Search for the cell housing the specified text and yield its (X, Y) center coordinate. 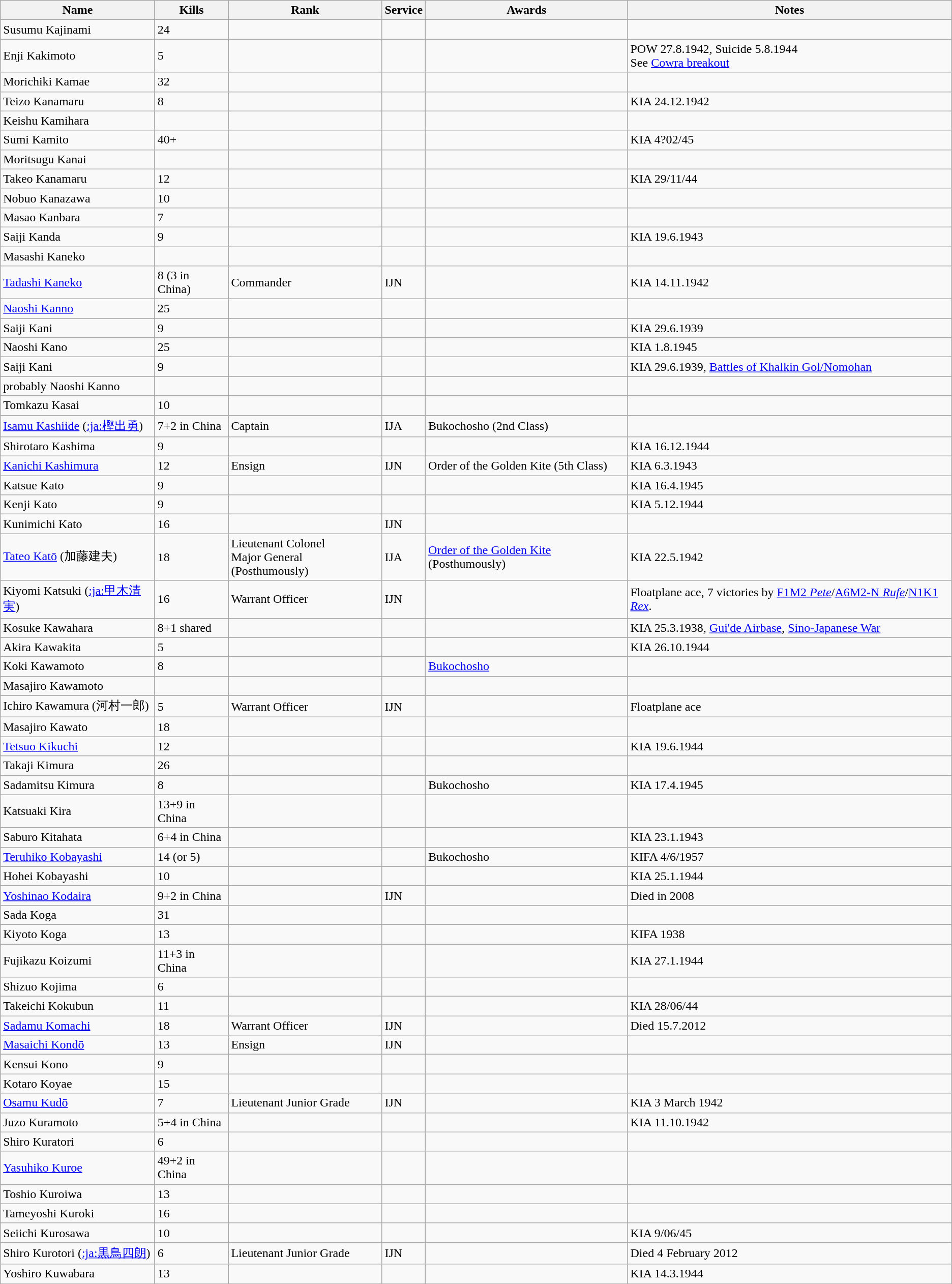
8 (3 in China) (191, 283)
KIA 4?02/45 (789, 140)
14 (or 5) (191, 857)
Floatplane ace (789, 706)
Lieutenant ColonelMajor General (Posthumously) (305, 557)
KIA 27.1.1944 (789, 960)
Kills (191, 10)
KIA 23.1.1943 (789, 837)
Masao Kanbara (77, 217)
KIA 24.12.1942 (789, 101)
24 (191, 30)
Service (404, 10)
KIA 16.12.1944 (789, 447)
Kosuke Kawahara (77, 628)
Katsuaki Kira (77, 811)
KIA 19.6.1944 (789, 746)
Kunimichi Kato (77, 524)
Masajiro Kawato (77, 727)
POW 27.8.1942, Suicide 5.8.1944See Cowra breakout (789, 56)
Sadamu Komachi (77, 1026)
Kanichi Kashimura (77, 466)
Takaji Kimura (77, 766)
11 (191, 1006)
40+ (191, 140)
Seiichi Kurosawa (77, 1233)
Shiro Kuratori (77, 1142)
11+3 in China (191, 960)
Toshio Kuroiwa (77, 1194)
Name (77, 10)
Koki Kawamoto (77, 666)
KIFA 1938 (789, 934)
Ichiro Kawamura (河村一郎) (77, 706)
Juzo Kuramoto (77, 1122)
KIA 5.12.1944 (789, 505)
KIA 19.6.1943 (789, 237)
Fujikazu Koizumi (77, 960)
Order of the Golden Kite (Posthumously) (527, 557)
Order of the Golden Kite (5th Class) (527, 466)
Sada Koga (77, 915)
Saburo Kitahata (77, 837)
KIA 29.6.1939, Battles of Khalkin Gol/Nomohan (789, 367)
Yoshinao Kodaira (77, 895)
Died 15.7.2012 (789, 1026)
KIA 6.3.1943 (789, 466)
Susumu Kajinami (77, 30)
KIA 14.11.1942 (789, 283)
KIA 25.3.1938, Gui'de Airbase, Sino-Japanese War (789, 628)
KIA 1.8.1945 (789, 347)
7+2 in China (191, 426)
Died in 2008 (789, 895)
Shizuo Kojima (77, 987)
Rank (305, 10)
probably Naoshi Kanno (77, 386)
KIA 29/11/44 (789, 179)
Morichiki Kamae (77, 82)
Yasuhiko Kuroe (77, 1168)
KIA 3 March 1942 (789, 1103)
Awards (527, 10)
Keishu Kamihara (77, 121)
KIA 26.10.1944 (789, 647)
Died 4 February 2012 (789, 1253)
Shirotaro Kashima (77, 447)
Kiyoto Koga (77, 934)
Osamu Kudō (77, 1103)
15 (191, 1084)
Sadamitsu Kimura (77, 785)
32 (191, 82)
Sumi Kamito (77, 140)
Commander (305, 283)
Tetsuo Kikuchi (77, 746)
Teizo Kanamaru (77, 101)
Tameyoshi Kuroki (77, 1213)
Kotaro Koyae (77, 1084)
5+4 in China (191, 1122)
Hohei Kobayashi (77, 876)
Notes (789, 10)
KIA 16.4.1945 (789, 485)
Nobuo Kanazawa (77, 198)
KIA 29.6.1939 (789, 328)
Teruhiko Kobayashi (77, 857)
Captain (305, 426)
Tomkazu Kasai (77, 405)
Kensui Kono (77, 1064)
Tadashi Kaneko (77, 283)
Masajiro Kawamoto (77, 686)
Enji Kakimoto (77, 56)
Moritsugu Kanai (77, 159)
Takeo Kanamaru (77, 179)
KIA 17.4.1945 (789, 785)
KIA 14.3.1944 (789, 1274)
Shiro Kurotori (:ja:黒鳥四朗) (77, 1253)
Isamu Kashiide (:ja:樫出勇) (77, 426)
KIA 11.10.1942 (789, 1122)
Kiyomi Katsuki (:ja:甲木清実) (77, 599)
KIFA 4/6/1957 (789, 857)
Akira Kawakita (77, 647)
Takeichi Kokubun (77, 1006)
Naoshi Kano (77, 347)
13+9 in China (191, 811)
Naoshi Kanno (77, 309)
KIA 28/06/44 (789, 1006)
Masaichi Kondō (77, 1045)
49+2 in China (191, 1168)
6+4 in China (191, 837)
31 (191, 915)
Katsue Kato (77, 485)
9+2 in China (191, 895)
Tateo Katō (加藤建夫) (77, 557)
KIA 25.1.1944 (789, 876)
Floatplane ace, 7 victories by F1M2 Pete/A6M2-N Rufe/N1K1 Rex. (789, 599)
KIA 9/06/45 (789, 1233)
Yoshiro Kuwabara (77, 1274)
Bukochosho (2nd Class) (527, 426)
Kenji Kato (77, 505)
KIA 22.5.1942 (789, 557)
Saiji Kanda (77, 237)
8+1 shared (191, 628)
26 (191, 766)
Masashi Kaneko (77, 256)
